Search for the cell housing the specified text and yield its (x, y) center coordinate. 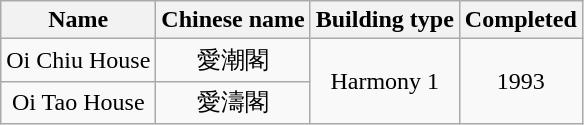
Harmony 1 (384, 82)
Oi Tao House (78, 102)
Name (78, 20)
1993 (520, 82)
愛濤閣 (233, 102)
Oi Chiu House (78, 60)
Completed (520, 20)
愛潮閣 (233, 60)
Building type (384, 20)
Chinese name (233, 20)
